Output the (X, Y) coordinate of the center of the cell containing the given text.  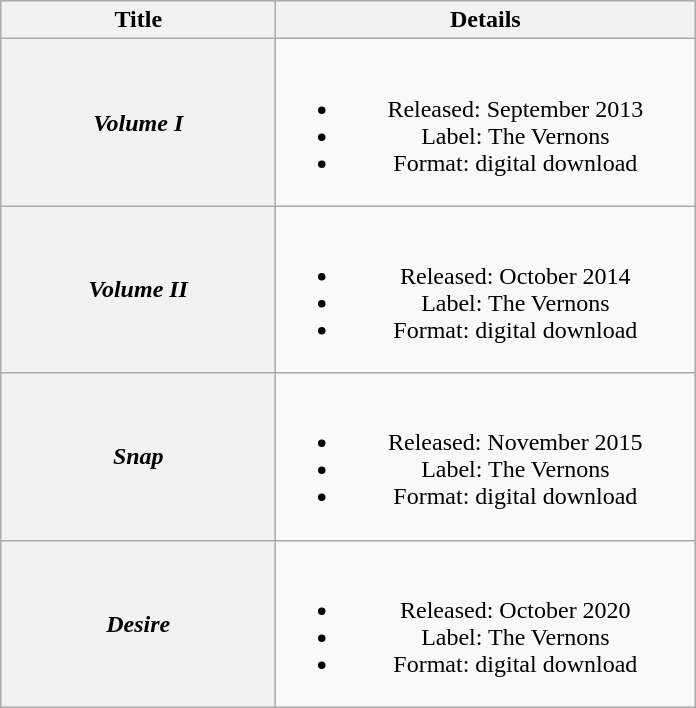
Released: September 2013Label: The VernonsFormat: digital download (486, 122)
Desire (138, 624)
Released: October 2020Label: The VernonsFormat: digital download (486, 624)
Snap (138, 456)
Title (138, 20)
Details (486, 20)
Volume II (138, 290)
Volume I (138, 122)
Released: October 2014Label: The VernonsFormat: digital download (486, 290)
Released: November 2015Label: The VernonsFormat: digital download (486, 456)
